Search for the cell housing the specified text and yield its (X, Y) center coordinate. 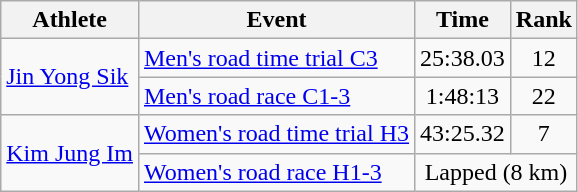
Women's road race H1-3 (276, 172)
22 (544, 96)
7 (544, 134)
Kim Jung Im (70, 153)
Event (276, 20)
Men's road time trial C3 (276, 58)
Jin Yong Sik (70, 77)
Women's road time trial H3 (276, 134)
1:48:13 (463, 96)
12 (544, 58)
Time (463, 20)
Men's road race C1-3 (276, 96)
Rank (544, 20)
25:38.03 (463, 58)
Lapped (8 km) (496, 172)
43:25.32 (463, 134)
Athlete (70, 20)
